Detect which cell encompasses the target text, then output its (X, Y) center coordinate. 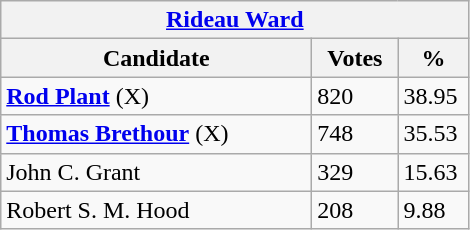
9.88 (434, 210)
Rideau Ward (235, 20)
35.53 (434, 134)
Thomas Brethour (X) (156, 134)
Votes (355, 58)
% (434, 58)
15.63 (434, 172)
Robert S. M. Hood (156, 210)
Rod Plant (X) (156, 96)
John C. Grant (156, 172)
38.95 (434, 96)
748 (355, 134)
208 (355, 210)
Candidate (156, 58)
329 (355, 172)
820 (355, 96)
